For the text-containing cell, return its midpoint in (x, y) coordinate format. 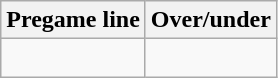
Over/under (210, 20)
Pregame line (74, 20)
